Extract the (X, Y) coordinate from the center of the cell holding the provided text.  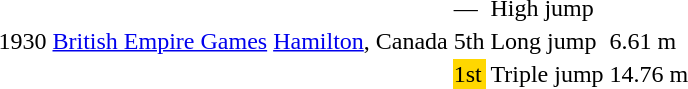
1st (469, 74)
Triple jump (547, 74)
Long jump (547, 41)
5th (469, 41)
